Detect which cell encompasses the target text, then output its (X, Y) center coordinate. 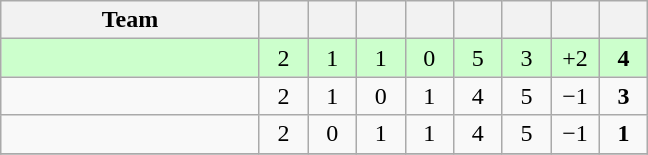
+2 (576, 58)
Team (130, 20)
